Locate the cell with the specified text and output its [x, y] center coordinate. 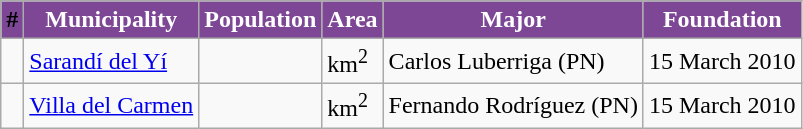
Sarandí del Yí [112, 62]
Area [352, 20]
Villa del Carmen [112, 106]
Fernando Rodríguez (PN) [513, 106]
Major [513, 20]
Foundation [722, 20]
Carlos Luberriga (PN) [513, 62]
Municipality [112, 20]
Population [260, 20]
# [12, 20]
